Identify which cell holds the provided text, then report its [X, Y] central coordinate. 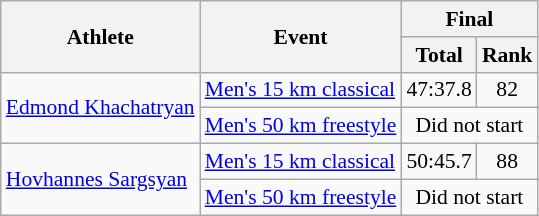
Athlete [100, 36]
47:37.8 [438, 90]
Event [301, 36]
Hovhannes Sargsyan [100, 180]
Rank [508, 55]
Final [469, 19]
50:45.7 [438, 162]
82 [508, 90]
Edmond Khachatryan [100, 108]
88 [508, 162]
Total [438, 55]
